Detect which cell encompasses the target text, then output its [X, Y] center coordinate. 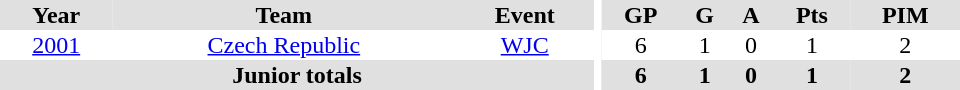
Czech Republic [284, 45]
Team [284, 15]
A [752, 15]
Year [56, 15]
Event [524, 15]
PIM [905, 15]
Junior totals [297, 75]
WJC [524, 45]
2001 [56, 45]
GP [641, 15]
Pts [812, 15]
G [705, 15]
